Pinpoint the cell where the given text exists, returning its [X, Y] midpoint coordinate. 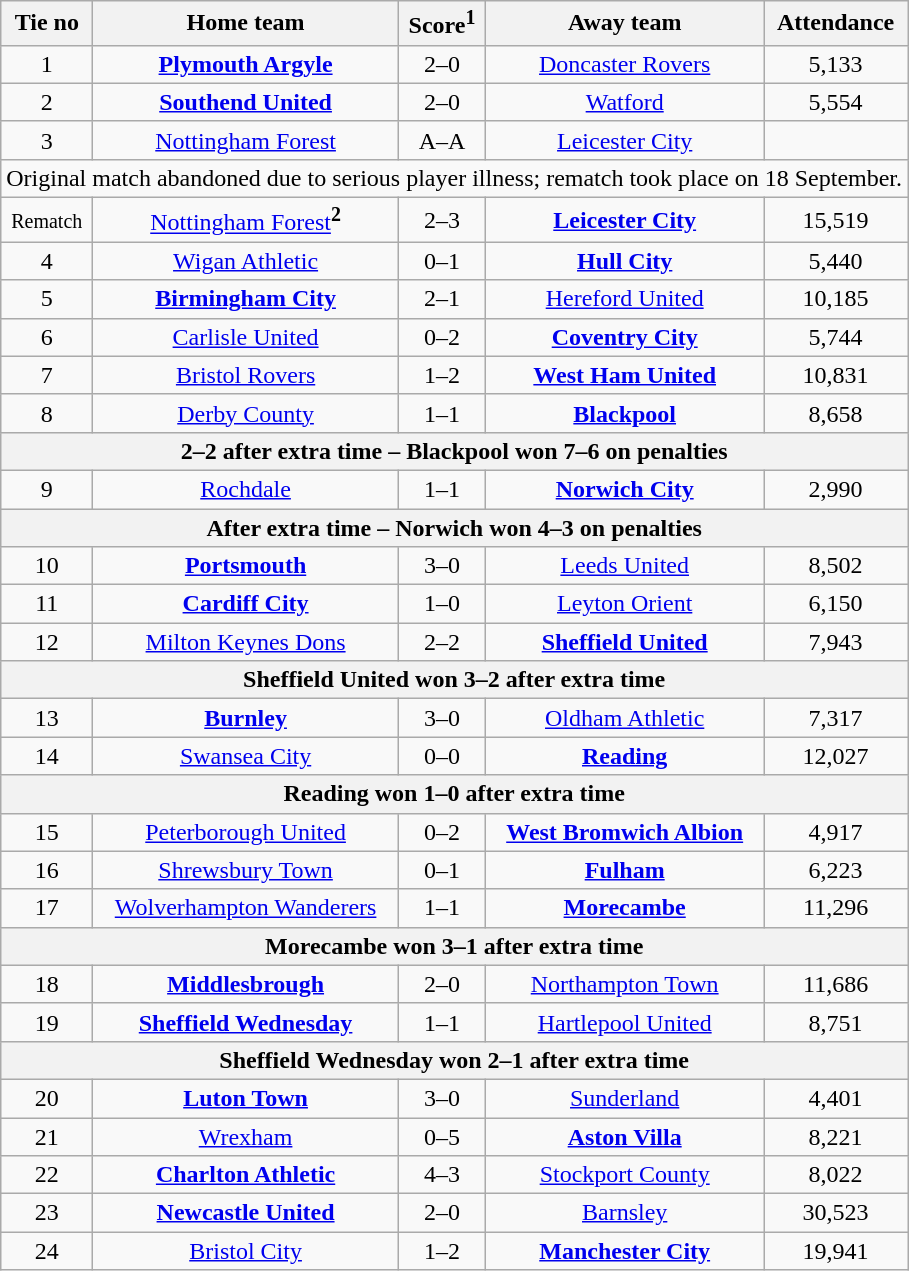
Doncaster Rovers [625, 64]
20 [47, 1098]
Birmingham City [246, 299]
Reading won 1–0 after extra time [454, 794]
Nottingham Forest2 [246, 220]
4,917 [836, 832]
Nottingham Forest [246, 140]
21 [47, 1137]
Attendance [836, 24]
2–3 [442, 220]
11,296 [836, 908]
Oldham Athletic [625, 718]
15,519 [836, 220]
16 [47, 870]
Tie no [47, 24]
Manchester City [625, 1251]
Morecambe [625, 908]
Rochdale [246, 489]
6,150 [836, 604]
Shrewsbury Town [246, 870]
5,744 [836, 337]
Wolverhampton Wanderers [246, 908]
Rematch [47, 220]
Norwich City [625, 489]
Carlisle United [246, 337]
2–2 after extra time – Blackpool won 7–6 on penalties [454, 451]
Away team [625, 24]
Blackpool [625, 413]
2,990 [836, 489]
Morecambe won 3–1 after extra time [454, 946]
5,440 [836, 261]
Portsmouth [246, 566]
10,185 [836, 299]
Wrexham [246, 1137]
Hull City [625, 261]
Swansea City [246, 756]
Hereford United [625, 299]
0–5 [442, 1137]
23 [47, 1213]
Luton Town [246, 1098]
Sheffield United [625, 642]
4 [47, 261]
After extra time – Norwich won 4–3 on penalties [454, 528]
4,401 [836, 1098]
West Bromwich Albion [625, 832]
1 [47, 64]
24 [47, 1251]
30,523 [836, 1213]
Derby County [246, 413]
2 [47, 102]
18 [47, 984]
7,943 [836, 642]
22 [47, 1175]
8,658 [836, 413]
Wigan Athletic [246, 261]
11,686 [836, 984]
Newcastle United [246, 1213]
Bristol Rovers [246, 375]
6 [47, 337]
Southend United [246, 102]
Fulham [625, 870]
14 [47, 756]
A–A [442, 140]
Home team [246, 24]
2–1 [442, 299]
Watford [625, 102]
Reading [625, 756]
2–2 [442, 642]
Milton Keynes Dons [246, 642]
8,221 [836, 1137]
Leeds United [625, 566]
5 [47, 299]
Sheffield Wednesday [246, 1022]
9 [47, 489]
West Ham United [625, 375]
7,317 [836, 718]
Score1 [442, 24]
Sheffield United won 3–2 after extra time [454, 680]
8,502 [836, 566]
Northampton Town [625, 984]
Sunderland [625, 1098]
10 [47, 566]
12,027 [836, 756]
5,554 [836, 102]
Stockport County [625, 1175]
Aston Villa [625, 1137]
13 [47, 718]
8,751 [836, 1022]
Burnley [246, 718]
10,831 [836, 375]
4–3 [442, 1175]
Original match abandoned due to serious player illness; rematch took place on 18 September. [454, 178]
Plymouth Argyle [246, 64]
0–0 [442, 756]
5,133 [836, 64]
Hartlepool United [625, 1022]
Middlesbrough [246, 984]
11 [47, 604]
19,941 [836, 1251]
Bristol City [246, 1251]
3 [47, 140]
Cardiff City [246, 604]
Coventry City [625, 337]
6,223 [836, 870]
1–0 [442, 604]
15 [47, 832]
12 [47, 642]
19 [47, 1022]
8,022 [836, 1175]
Charlton Athletic [246, 1175]
Sheffield Wednesday won 2–1 after extra time [454, 1060]
8 [47, 413]
Peterborough United [246, 832]
7 [47, 375]
17 [47, 908]
Barnsley [625, 1213]
Leyton Orient [625, 604]
